Pinpoint the cell where the given text exists, returning its [X, Y] midpoint coordinate. 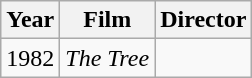
Director [204, 20]
The Tree [108, 58]
1982 [30, 58]
Film [108, 20]
Year [30, 20]
